Scan for the cell matching the given text and deliver its [X, Y] coordinate at center. 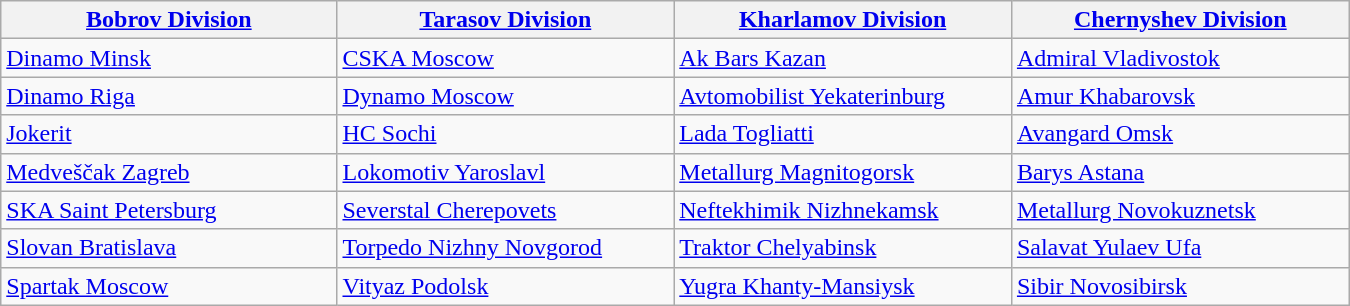
HC Sochi [506, 134]
Vityaz Podolsk [506, 286]
Dinamo Riga [169, 96]
Avangard Omsk [1180, 134]
Ak Bars Kazan [843, 58]
Severstal Cherepovets [506, 210]
Spartak Moscow [169, 286]
Yugra Khanty-Mansiysk [843, 286]
Kharlamov Division [843, 20]
Neftekhimik Nizhnekamsk [843, 210]
Medveščak Zagreb [169, 172]
Jokerit [169, 134]
Admiral Vladivostok [1180, 58]
Lokomotiv Yaroslavl [506, 172]
Sibir Novosibirsk [1180, 286]
Dinamo Minsk [169, 58]
Avtomobilist Yekaterinburg [843, 96]
Lada Togliatti [843, 134]
Bobrov Division [169, 20]
Salavat Yulaev Ufa [1180, 248]
Tarasov Division [506, 20]
Traktor Chelyabinsk [843, 248]
Barys Astana [1180, 172]
Slovan Bratislava [169, 248]
Amur Khabarovsk [1180, 96]
Metallurg Magnitogorsk [843, 172]
Dynamo Moscow [506, 96]
CSKA Moscow [506, 58]
Chernyshev Division [1180, 20]
SKA Saint Petersburg [169, 210]
Metallurg Novokuznetsk [1180, 210]
Torpedo Nizhny Novgorod [506, 248]
